For the text-containing cell, return its midpoint in [x, y] coordinate format. 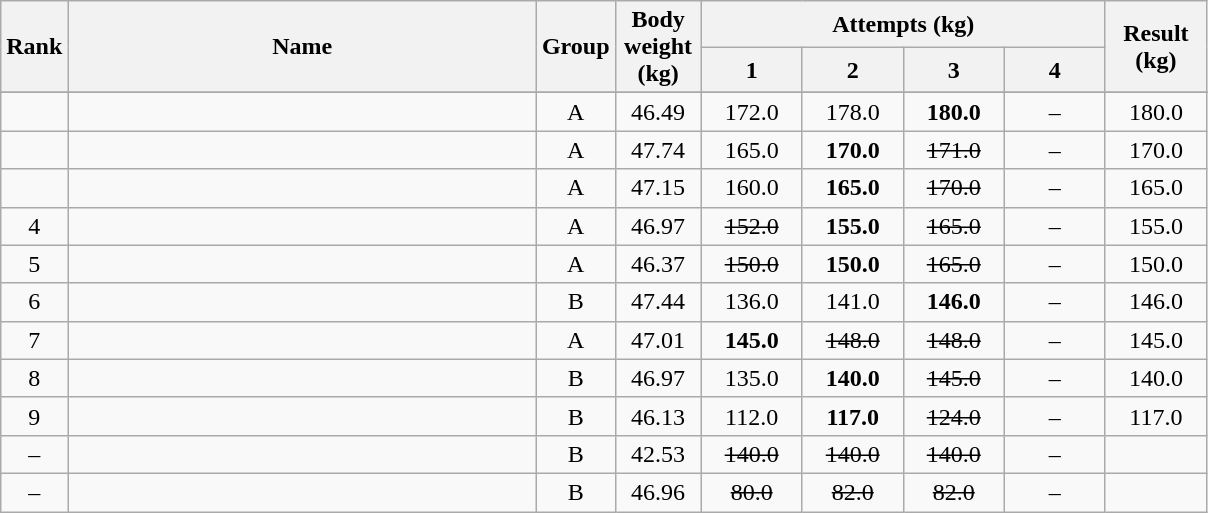
Name [302, 47]
42.53 [658, 454]
Result (kg) [1156, 47]
46.13 [658, 416]
6 [34, 302]
172.0 [752, 112]
80.0 [752, 492]
Body weight (kg) [658, 47]
47.44 [658, 302]
7 [34, 340]
Group [576, 47]
152.0 [752, 226]
141.0 [852, 302]
135.0 [752, 378]
47.74 [658, 150]
178.0 [852, 112]
1 [752, 70]
160.0 [752, 188]
Rank [34, 47]
5 [34, 264]
136.0 [752, 302]
8 [34, 378]
46.49 [658, 112]
47.01 [658, 340]
171.0 [954, 150]
3 [954, 70]
124.0 [954, 416]
112.0 [752, 416]
47.15 [658, 188]
2 [852, 70]
9 [34, 416]
46.96 [658, 492]
Attempts (kg) [903, 24]
46.37 [658, 264]
